Determine the [X, Y] coordinate at the center of the cell enclosing the given text.  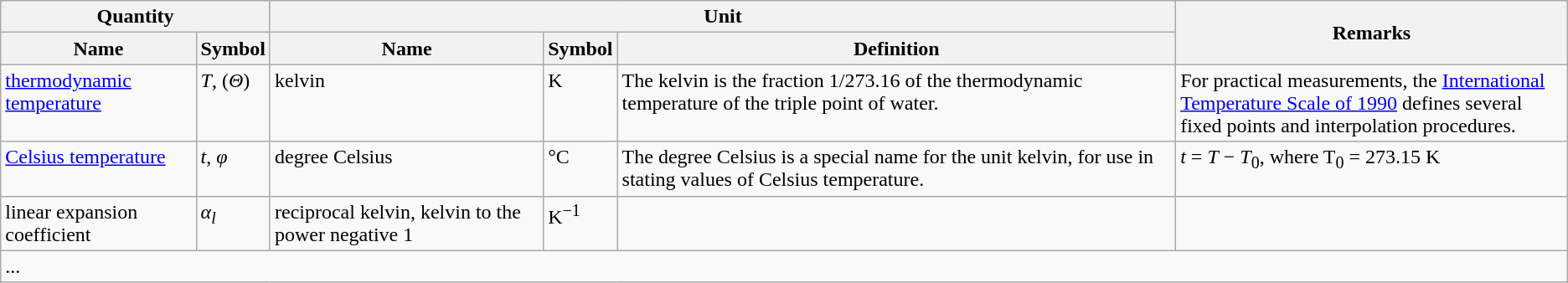
T, (Θ) [233, 103]
The degree Celsius is a special name for the unit kelvin, for use in stating values of Celsius temperature. [896, 169]
t = T − T0, where T0 = 273.15 K [1372, 169]
degree Celsius [406, 169]
... [784, 266]
Unit [722, 17]
αl [233, 223]
Quantity [136, 17]
kelvin [406, 103]
Remarks [1372, 33]
K−1 [580, 223]
linear expansion coefficient [99, 223]
K [580, 103]
t, φ [233, 169]
The kelvin is the fraction 1/273.16 of the thermodynamic temperature of the triple point of water. [896, 103]
Definition [896, 49]
°C [580, 169]
For practical measurements, the International Temperature Scale of 1990 defines several fixed points and interpolation procedures. [1372, 103]
Celsius temperature [99, 169]
thermodynamic temperature [99, 103]
reciprocal kelvin, kelvin to the power negative 1 [406, 223]
